Pinpoint the cell where the given text exists, returning its [x, y] midpoint coordinate. 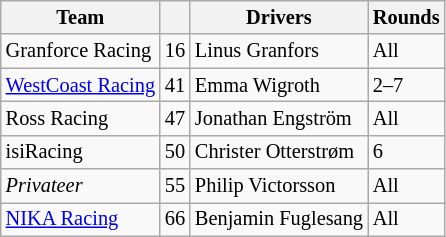
isiRacing [80, 152]
Christer Otterstrøm [279, 152]
WestCoast Racing [80, 85]
Team [80, 17]
NIKA Racing [80, 219]
Philip Victorsson [279, 186]
47 [175, 118]
Linus Granfors [279, 51]
Emma Wigroth [279, 85]
Drivers [279, 17]
Privateer [80, 186]
Rounds [406, 17]
55 [175, 186]
2–7 [406, 85]
Jonathan Engström [279, 118]
41 [175, 85]
6 [406, 152]
50 [175, 152]
16 [175, 51]
Benjamin Fuglesang [279, 219]
Granforce Racing [80, 51]
Ross Racing [80, 118]
66 [175, 219]
